Pinpoint the cell where the given text exists, returning its (x, y) midpoint coordinate. 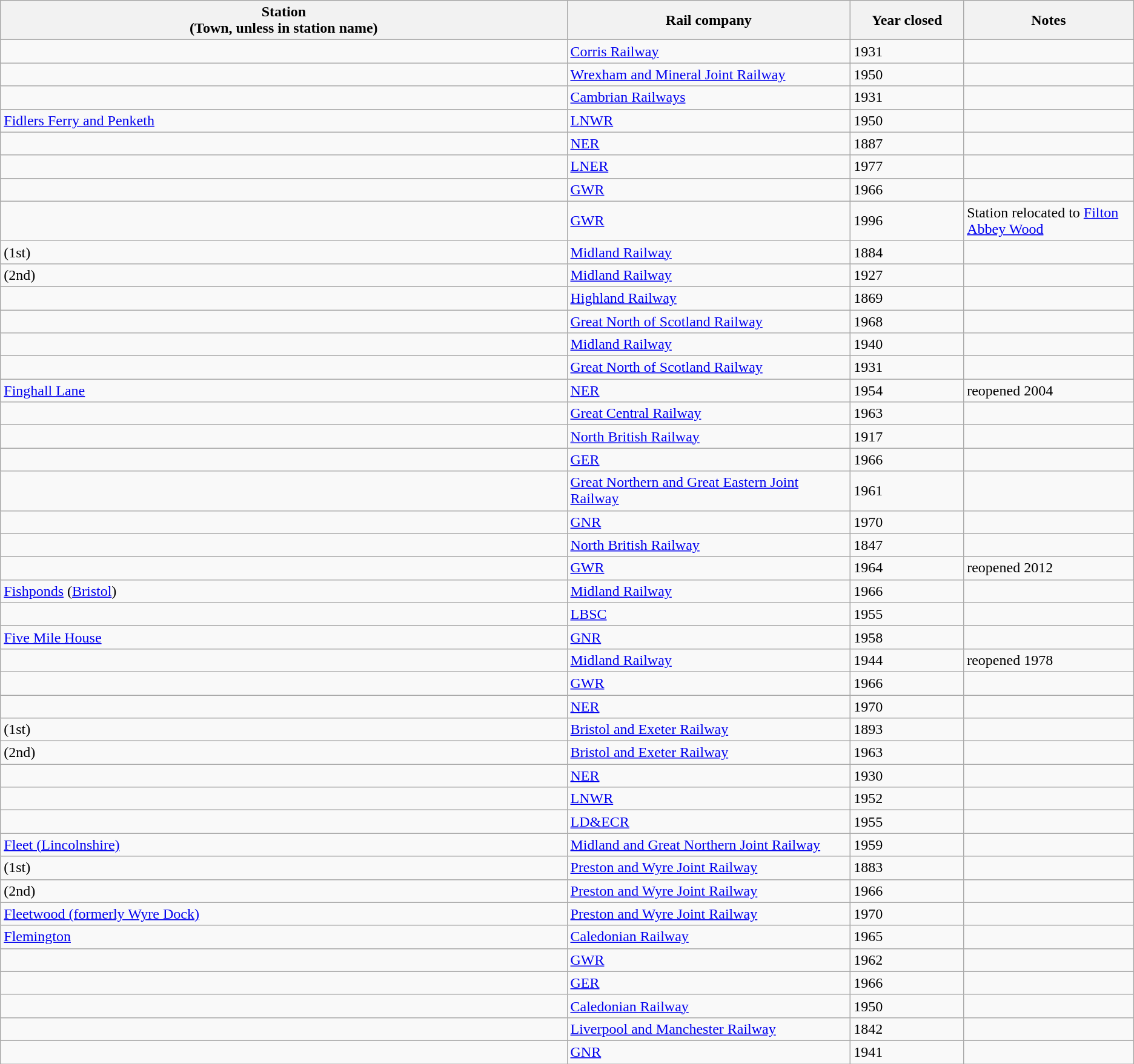
1847 (907, 545)
1959 (907, 845)
Notes (1049, 21)
1883 (907, 868)
reopened 2012 (1049, 568)
LD&ECR (709, 822)
Fishponds (Bristol) (283, 591)
Great Central Railway (709, 414)
1893 (907, 730)
Liverpool and Manchester Railway (709, 1029)
1917 (907, 437)
1940 (907, 345)
Flemington (283, 937)
Finghall Lane (283, 391)
1958 (907, 637)
Five Mile House (283, 637)
Wrexham and Mineral Joint Railway (709, 74)
1968 (907, 322)
Highland Railway (709, 298)
reopened 2004 (1049, 391)
Station relocated to Filton Abbey Wood (1049, 220)
Cambrian Railways (709, 97)
1944 (907, 660)
Fleet (Lincolnshire) (283, 845)
1964 (907, 568)
Great Northern and Great Eastern Joint Railway (709, 491)
1977 (907, 167)
1952 (907, 799)
1961 (907, 491)
1965 (907, 937)
Fleetwood (formerly Wyre Dock) (283, 914)
Corris Railway (709, 51)
1927 (907, 275)
Fidlers Ferry and Penketh (283, 121)
1996 (907, 220)
LNER (709, 167)
Rail company (709, 21)
1884 (907, 252)
1869 (907, 298)
1941 (907, 1052)
1842 (907, 1029)
1954 (907, 391)
1887 (907, 144)
Year closed (907, 21)
1930 (907, 776)
reopened 1978 (1049, 660)
LBSC (709, 614)
1962 (907, 960)
Station(Town, unless in station name) (283, 21)
Midland and Great Northern Joint Railway (709, 845)
